Locate the cell with the specified text and output its [X, Y] center coordinate. 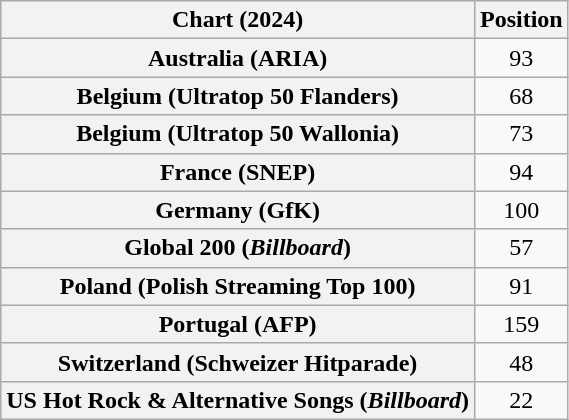
Portugal (AFP) [238, 324]
US Hot Rock & Alternative Songs (Billboard) [238, 400]
Poland (Polish Streaming Top 100) [238, 286]
Belgium (Ultratop 50 Wallonia) [238, 134]
68 [521, 96]
Global 200 (Billboard) [238, 248]
93 [521, 58]
73 [521, 134]
Germany (GfK) [238, 210]
48 [521, 362]
94 [521, 172]
Chart (2024) [238, 20]
159 [521, 324]
Switzerland (Schweizer Hitparade) [238, 362]
Belgium (Ultratop 50 Flanders) [238, 96]
22 [521, 400]
France (SNEP) [238, 172]
57 [521, 248]
91 [521, 286]
Australia (ARIA) [238, 58]
Position [521, 20]
100 [521, 210]
